Capture the cell that displays the provided text and extract its (X, Y) central coordinate. 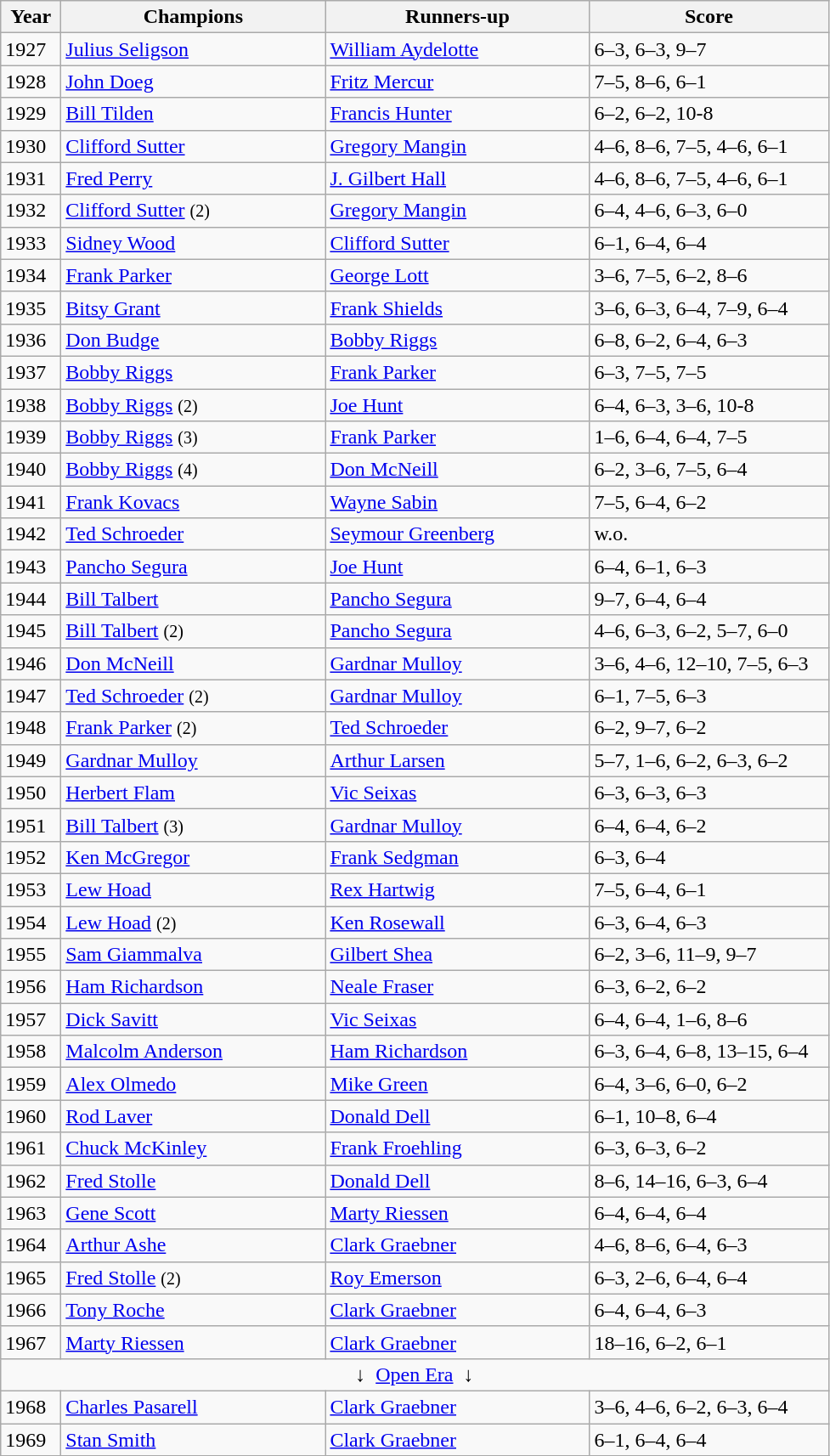
6–4, 6–3, 3–6, 10-8 (709, 405)
1968 (31, 1407)
6–4, 6–4, 6–3 (709, 1310)
Champions (194, 17)
Lew Hoad (194, 889)
Clifford Sutter (2) (194, 211)
4–6, 6–3, 6–2, 5–7, 6–0 (709, 631)
6–3, 6–2, 6–2 (709, 987)
1967 (31, 1342)
1934 (31, 275)
6–3, 6–4, 6–8, 13–15, 6–4 (709, 1052)
1939 (31, 437)
1964 (31, 1245)
Year (31, 17)
Bitsy Grant (194, 308)
Bill Talbert (194, 599)
6–2, 3–6, 7–5, 6–4 (709, 470)
1958 (31, 1052)
Fred Perry (194, 178)
1943 (31, 567)
Gilbert Shea (457, 955)
6–2, 9–7, 6–2 (709, 728)
1941 (31, 502)
Tony Roche (194, 1310)
Runners-up (457, 17)
1929 (31, 114)
Fred Stolle (194, 1181)
1963 (31, 1213)
1931 (31, 178)
1955 (31, 955)
1960 (31, 1116)
1944 (31, 599)
Bobby Riggs (2) (194, 405)
Gene Scott (194, 1213)
1936 (31, 340)
1956 (31, 987)
William Aydelotte (457, 49)
Charles Pasarell (194, 1407)
6–2, 3–6, 11–9, 9–7 (709, 955)
1969 (31, 1440)
6–4, 6–4, 6–2 (709, 825)
Frank Shields (457, 308)
1965 (31, 1278)
7–5, 8–6, 6–1 (709, 82)
Sam Giammalva (194, 955)
Don Budge (194, 340)
Mike Green (457, 1084)
Dick Savitt (194, 1019)
Fritz Mercur (457, 82)
1959 (31, 1084)
6–2, 6–2, 10-8 (709, 114)
Arthur Larsen (457, 760)
J. Gilbert Hall (457, 178)
Rex Hartwig (457, 889)
6–3, 6–3, 6–2 (709, 1148)
7–5, 6–4, 6–1 (709, 889)
3–6, 4–6, 6–2, 6–3, 6–4 (709, 1407)
3–6, 6–3, 6–4, 7–9, 6–4 (709, 308)
1961 (31, 1148)
9–7, 6–4, 6–4 (709, 599)
1948 (31, 728)
1962 (31, 1181)
4–6, 8–6, 6–4, 6–3 (709, 1245)
1940 (31, 470)
Bobby Riggs (3) (194, 437)
1945 (31, 631)
Neale Fraser (457, 987)
6–4, 6–4, 1–6, 8–6 (709, 1019)
6–3, 6–4 (709, 857)
8–6, 14–16, 6–3, 6–4 (709, 1181)
1953 (31, 889)
1954 (31, 922)
6–1, 10–8, 6–4 (709, 1116)
6–3, 6–3, 9–7 (709, 49)
1927 (31, 49)
1942 (31, 534)
Fred Stolle (2) (194, 1278)
Francis Hunter (457, 114)
Ted Schroeder (2) (194, 696)
6–8, 6–2, 6–4, 6–3 (709, 340)
Lew Hoad (2) (194, 922)
Roy Emerson (457, 1278)
Seymour Greenberg (457, 534)
Stan Smith (194, 1440)
Bill Talbert (3) (194, 825)
Rod Laver (194, 1116)
6–3, 6–4, 6–3 (709, 922)
Arthur Ashe (194, 1245)
Julius Seligson (194, 49)
Chuck McKinley (194, 1148)
1947 (31, 696)
Sidney Wood (194, 243)
Bill Talbert (2) (194, 631)
1935 (31, 308)
1949 (31, 760)
7–5, 6–4, 6–2 (709, 502)
6–3, 2–6, 6–4, 6–4 (709, 1278)
Malcolm Anderson (194, 1052)
Herbert Flam (194, 793)
1932 (31, 211)
5–7, 1–6, 6–2, 6–3, 6–2 (709, 760)
Score (709, 17)
1952 (31, 857)
6–4, 3–6, 6–0, 6–2 (709, 1084)
w.o. (709, 534)
Ken Rosewall (457, 922)
Wayne Sabin (457, 502)
Frank Sedgman (457, 857)
1933 (31, 243)
6–1, 7–5, 6–3 (709, 696)
3–6, 4–6, 12–10, 7–5, 6–3 (709, 663)
Frank Kovacs (194, 502)
1–6, 6–4, 6–4, 7–5 (709, 437)
Frank Froehling (457, 1148)
Ken McGregor (194, 857)
6–3, 7–5, 7–5 (709, 372)
6–4, 6–4, 6–4 (709, 1213)
1966 (31, 1310)
Bobby Riggs (4) (194, 470)
↓ Open Era ↓ (415, 1374)
18–16, 6–2, 6–1 (709, 1342)
1928 (31, 82)
John Doeg (194, 82)
1950 (31, 793)
1930 (31, 146)
1957 (31, 1019)
Alex Olmedo (194, 1084)
1951 (31, 825)
6–4, 6–1, 6–3 (709, 567)
1938 (31, 405)
3–6, 7–5, 6–2, 8–6 (709, 275)
Bill Tilden (194, 114)
6–3, 6–3, 6–3 (709, 793)
George Lott (457, 275)
6–4, 4–6, 6–3, 6–0 (709, 211)
1937 (31, 372)
1946 (31, 663)
Frank Parker (2) (194, 728)
